For the text-containing cell, return its midpoint in [X, Y] coordinate format. 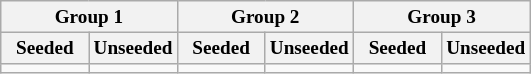
Group 2 [265, 17]
Group 1 [89, 17]
Group 3 [441, 17]
